Detect which cell encompasses the target text, then output its [X, Y] center coordinate. 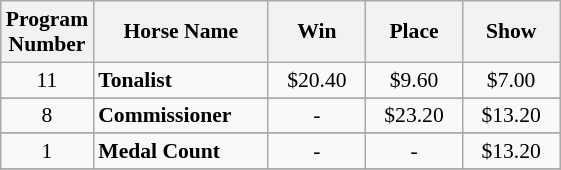
1 [47, 152]
11 [47, 80]
$23.20 [414, 116]
8 [47, 116]
Medal Count [180, 152]
Win [316, 32]
$9.60 [414, 80]
Commissioner [180, 116]
$7.00 [512, 80]
Horse Name [180, 32]
$20.40 [316, 80]
Program Number [47, 32]
Tonalist [180, 80]
Show [512, 32]
Place [414, 32]
